Return the [X, Y] coordinate for the center point of the cell that contains the specified text.  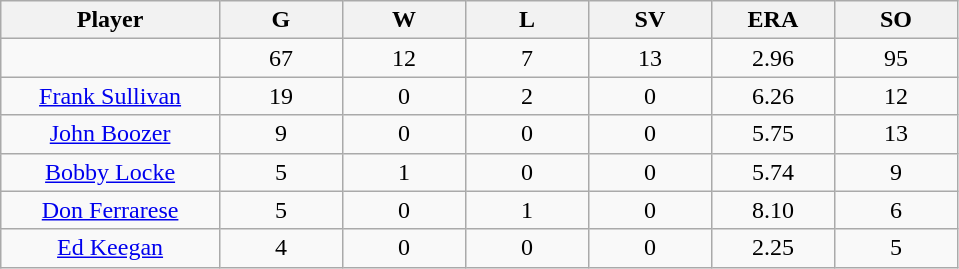
2 [526, 96]
Don Ferrarese [110, 210]
Bobby Locke [110, 172]
Frank Sullivan [110, 96]
67 [280, 58]
5.74 [772, 172]
7 [526, 58]
95 [896, 58]
L [526, 20]
6.26 [772, 96]
SO [896, 20]
2.96 [772, 58]
4 [280, 248]
John Boozer [110, 134]
Player [110, 20]
5.75 [772, 134]
SV [650, 20]
G [280, 20]
6 [896, 210]
2.25 [772, 248]
Ed Keegan [110, 248]
8.10 [772, 210]
ERA [772, 20]
19 [280, 96]
W [404, 20]
